Return the (X, Y) coordinate for the center point of the cell that contains the specified text.  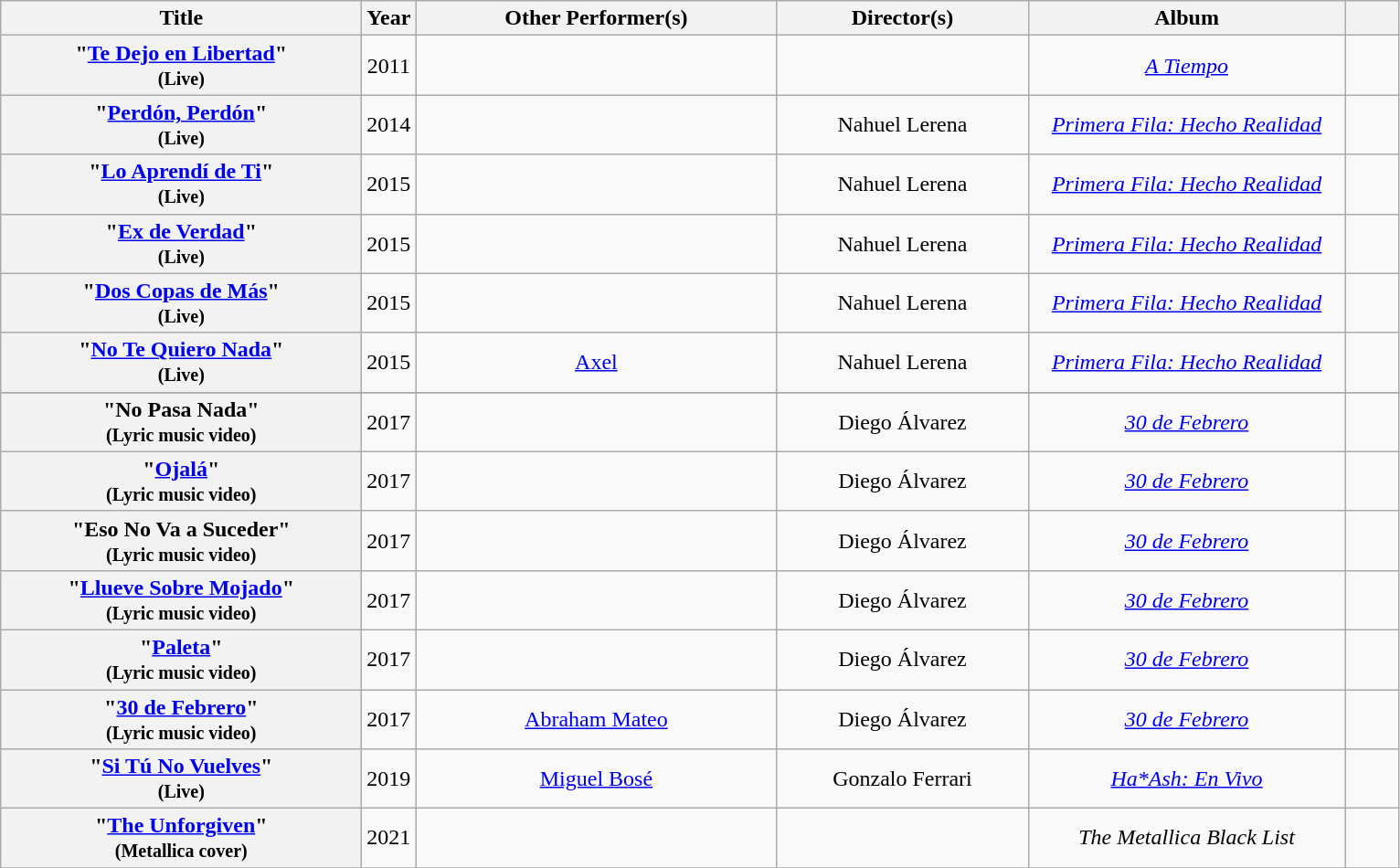
"The Unforgiven"(Metallica cover) (181, 839)
Other Performer(s) (596, 18)
"Perdón, Perdón" (Live) (181, 124)
"Ex de Verdad" (Live) (181, 243)
"No Te Quiero Nada" (Live) (181, 362)
Axel (596, 362)
"Dos Copas de Más" (Live) (181, 303)
2019 (389, 778)
Year (389, 18)
2011 (389, 66)
2014 (389, 124)
A Tiempo (1186, 66)
"Te Dejo en Libertad"(Live) (181, 66)
Abraham Mateo (596, 718)
The Metallica Black List (1186, 839)
Gonzalo Ferrari (903, 778)
"30 de Febrero" (Lyric music video) (181, 718)
Album (1186, 18)
Director(s) (903, 18)
"Llueve Sobre Mojado" (Lyric music video) (181, 599)
Ha*Ash: En Vivo (1186, 778)
"No Pasa Nada" (Lyric music video) (181, 422)
2021 (389, 839)
Title (181, 18)
"Ojalá" (Lyric music video) (181, 481)
"Lo Aprendí de Ti" (Live) (181, 185)
"Eso No Va a Suceder" (Lyric music video) (181, 541)
"Si Tú No Vuelves" (Live) (181, 778)
Miguel Bosé (596, 778)
"Paleta" (Lyric music video) (181, 660)
